Pinpoint the cell where the given text exists, returning its [x, y] midpoint coordinate. 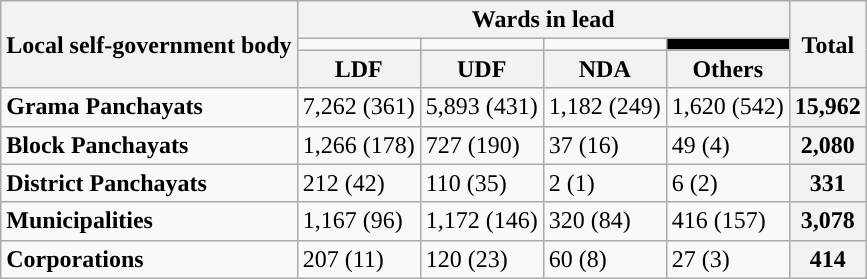
416 (157) [728, 221]
110 (35) [482, 183]
5,893 (431) [482, 107]
Municipalities [149, 221]
27 (3) [728, 259]
Corporations [149, 259]
3,078 [828, 221]
2,080 [828, 145]
207 (11) [358, 259]
320 (84) [604, 221]
2 (1) [604, 183]
Grama Panchayats [149, 107]
727 (190) [482, 145]
Total [828, 44]
LDF [358, 69]
7,262 (361) [358, 107]
60 (8) [604, 259]
120 (23) [482, 259]
1,167 (96) [358, 221]
Wards in lead [543, 20]
331 [828, 183]
Local self-government body [149, 44]
NDA [604, 69]
District Panchayats [149, 183]
414 [828, 259]
15,962 [828, 107]
Others [728, 69]
UDF [482, 69]
1,182 (249) [604, 107]
1,620 (542) [728, 107]
1,266 (178) [358, 145]
37 (16) [604, 145]
1,172 (146) [482, 221]
212 (42) [358, 183]
49 (4) [728, 145]
6 (2) [728, 183]
Block Panchayats [149, 145]
